Identify which cell holds the provided text, then report its (x, y) central coordinate. 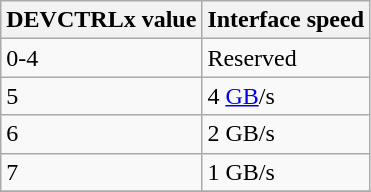
4 GB/s (286, 96)
6 (102, 134)
2 GB/s (286, 134)
DEVCTRLx value (102, 20)
Reserved (286, 58)
0-4 (102, 58)
1 GB/s (286, 172)
7 (102, 172)
5 (102, 96)
Interface speed (286, 20)
